Scan for the cell matching the given text and deliver its [X, Y] coordinate at center. 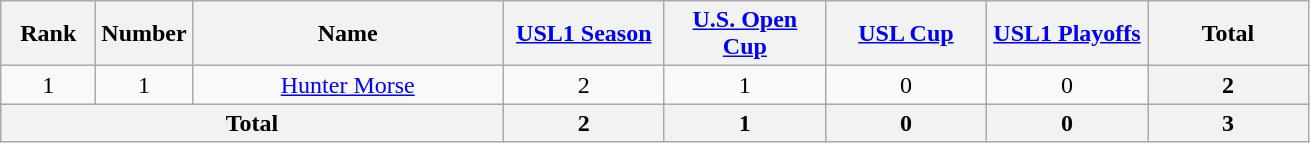
3 [1228, 123]
Rank [48, 34]
USL1 Playoffs [1066, 34]
U.S. Open Cup [744, 34]
Hunter Morse [348, 85]
Name [348, 34]
Number [144, 34]
USL1 Season [584, 34]
USL Cup [906, 34]
